Output the (X, Y) coordinate of the center of the cell containing the given text.  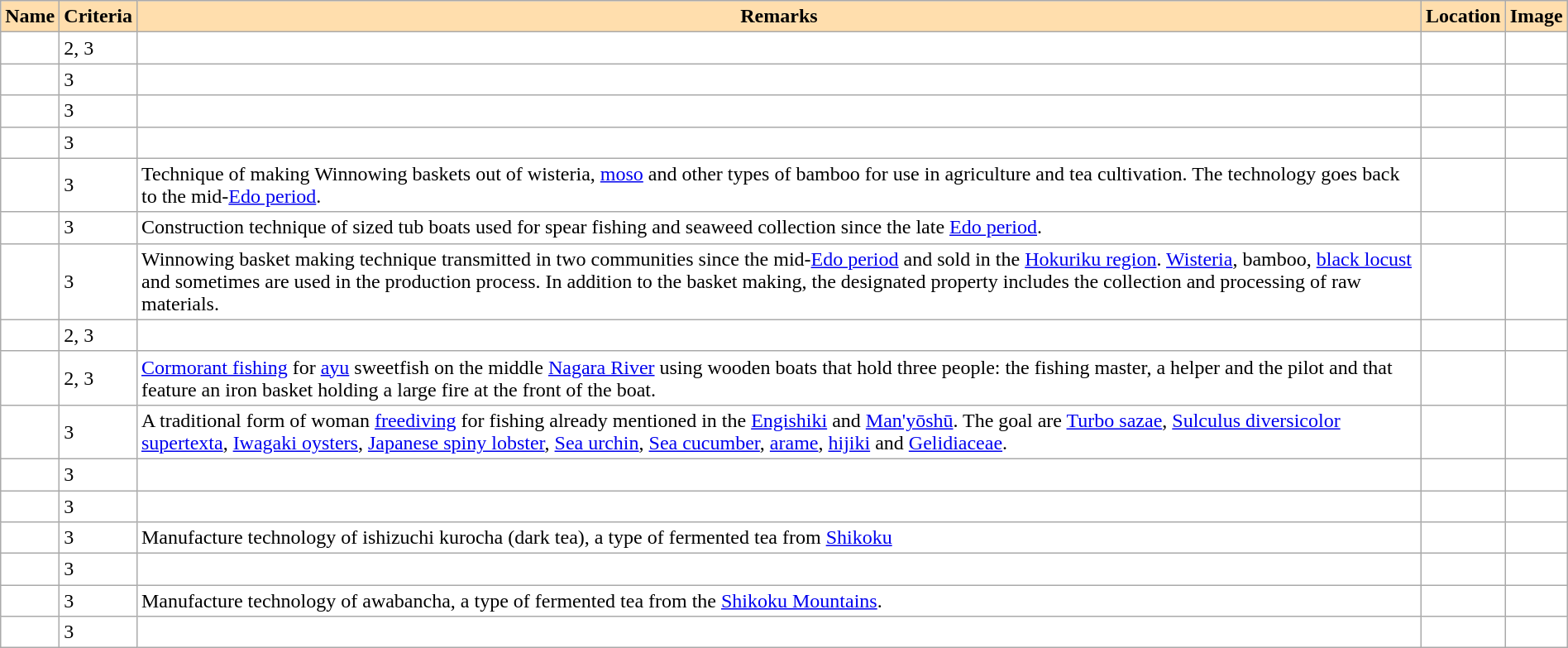
Criteria (98, 17)
Remarks (779, 17)
Name (30, 17)
Construction technique of sized tub boats used for spear fishing and seaweed collection since the late Edo period. (779, 228)
Image (1537, 17)
Location (1463, 17)
Manufacture technology of ishizuchi kurocha (dark tea), a type of fermented tea from Shikoku (779, 538)
Manufacture technology of awabancha, a type of fermented tea from the Shikoku Mountains. (779, 601)
